Output the [X, Y] coordinate of the center of the cell containing the given text.  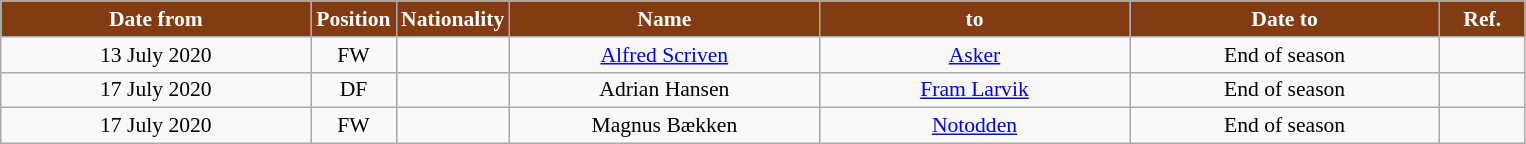
Asker [974, 55]
Alfred Scriven [664, 55]
Fram Larvik [974, 90]
to [974, 19]
Adrian Hansen [664, 90]
Date to [1285, 19]
DF [354, 90]
Date from [156, 19]
Notodden [974, 126]
Nationality [452, 19]
13 July 2020 [156, 55]
Position [354, 19]
Ref. [1482, 19]
Magnus Bækken [664, 126]
Name [664, 19]
